Pinpoint the cell where the given text exists, returning its [X, Y] midpoint coordinate. 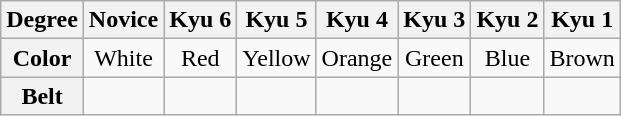
White [123, 58]
Kyu 2 [508, 20]
Novice [123, 20]
Blue [508, 58]
Yellow [276, 58]
Kyu 1 [582, 20]
Orange [357, 58]
Kyu 5 [276, 20]
Kyu 6 [200, 20]
Color [42, 58]
Kyu 3 [434, 20]
Brown [582, 58]
Green [434, 58]
Degree [42, 20]
Belt [42, 96]
Red [200, 58]
Kyu 4 [357, 20]
